Output the (X, Y) coordinate of the center of the cell containing the given text.  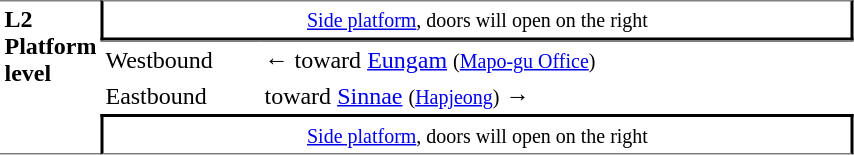
toward Sinnae (Hapjeong) → (557, 96)
L2Platform level (50, 77)
← toward Eungam (Mapo-gu Office) (557, 59)
Eastbound (180, 96)
Westbound (180, 59)
